Find where the given text appears and provide that cell's center as (X, Y) coordinate. 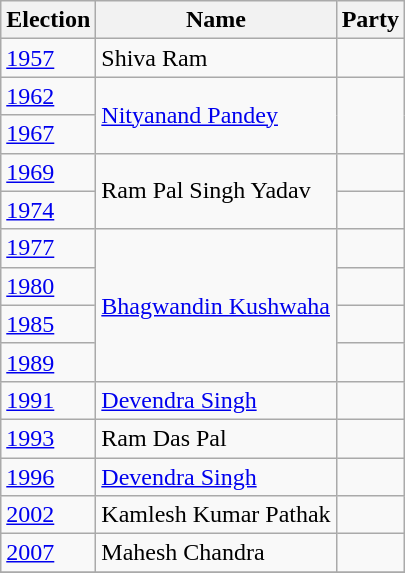
1977 (48, 248)
Ram Das Pal (216, 438)
Election (48, 20)
Nityanand Pandey (216, 115)
1969 (48, 172)
1967 (48, 134)
1974 (48, 210)
1996 (48, 477)
Shiva Ram (216, 58)
1989 (48, 362)
1991 (48, 400)
Bhagwandin Kushwaha (216, 305)
1962 (48, 96)
Name (216, 20)
1985 (48, 324)
1993 (48, 438)
Kamlesh Kumar Pathak (216, 515)
2002 (48, 515)
Party (370, 20)
2007 (48, 553)
Mahesh Chandra (216, 553)
Ram Pal Singh Yadav (216, 191)
1980 (48, 286)
1957 (48, 58)
